From the cell containing the given text, extract its center point as [x, y] coordinate. 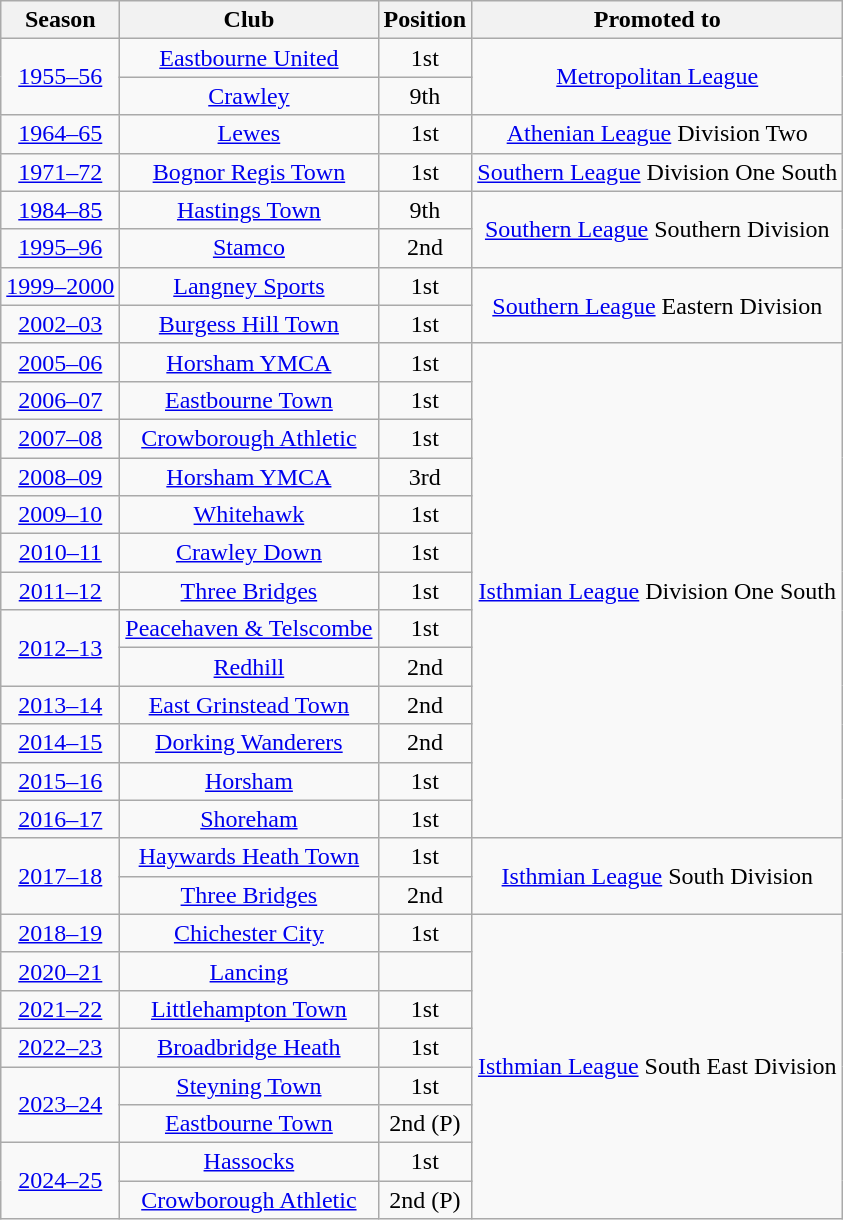
Dorking Wanderers [249, 743]
2006–07 [60, 400]
Whitehawk [249, 515]
2024–25 [60, 1181]
2022–23 [60, 1047]
Peacehaven & Telscombe [249, 629]
2023–24 [60, 1104]
Athenian League Division Two [658, 134]
Hastings Town [249, 210]
Burgess Hill Town [249, 324]
1999–2000 [60, 286]
Littlehampton Town [249, 1009]
Season [60, 20]
Southern League Division One South [658, 172]
2007–08 [60, 438]
1971–72 [60, 172]
2015–16 [60, 781]
2012–13 [60, 648]
Chichester City [249, 933]
Redhill [249, 667]
1984–85 [60, 210]
Horsham [249, 781]
Isthmian League Division One South [658, 590]
2017–18 [60, 876]
Lancing [249, 971]
1995–96 [60, 248]
Crawley [249, 96]
2016–17 [60, 819]
Eastbourne United [249, 58]
2005–06 [60, 362]
Promoted to [658, 20]
Broadbridge Heath [249, 1047]
2013–14 [60, 705]
Stamco [249, 248]
1964–65 [60, 134]
Metropolitan League [658, 77]
2002–03 [60, 324]
Southern League Southern Division [658, 229]
1955–56 [60, 77]
3rd [425, 477]
2008–09 [60, 477]
Position [425, 20]
2009–10 [60, 515]
Southern League Eastern Division [658, 305]
East Grinstead Town [249, 705]
Crawley Down [249, 553]
Hassocks [249, 1162]
Club [249, 20]
Isthmian League South East Division [658, 1066]
Shoreham [249, 819]
2011–12 [60, 591]
2018–19 [60, 933]
Bognor Regis Town [249, 172]
2021–22 [60, 1009]
Lewes [249, 134]
Haywards Heath Town [249, 857]
2014–15 [60, 743]
Isthmian League South Division [658, 876]
Steyning Town [249, 1085]
Langney Sports [249, 286]
2020–21 [60, 971]
2010–11 [60, 553]
